Return the [X, Y] coordinate for the center point of the cell that contains the specified text.  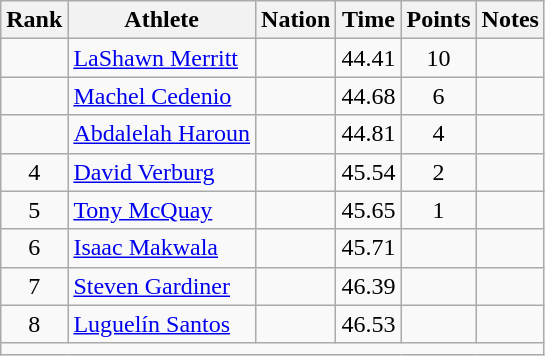
46.39 [368, 286]
10 [438, 58]
45.71 [368, 248]
Rank [34, 20]
45.54 [368, 172]
45.65 [368, 210]
44.41 [368, 58]
Luguelín Santos [162, 324]
Isaac Makwala [162, 248]
Nation [296, 20]
Machel Cedenio [162, 96]
7 [34, 286]
1 [438, 210]
44.81 [368, 134]
2 [438, 172]
8 [34, 324]
Tony McQuay [162, 210]
Abdalelah Haroun [162, 134]
Steven Gardiner [162, 286]
44.68 [368, 96]
46.53 [368, 324]
Points [438, 20]
Athlete [162, 20]
Time [368, 20]
David Verburg [162, 172]
Notes [510, 20]
5 [34, 210]
LaShawn Merritt [162, 58]
